Capture the cell that displays the provided text and extract its (x, y) central coordinate. 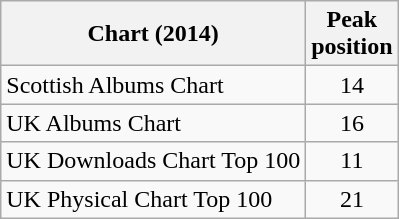
UK Albums Chart (154, 123)
Scottish Albums Chart (154, 85)
14 (352, 85)
11 (352, 161)
UK Downloads Chart Top 100 (154, 161)
16 (352, 123)
21 (352, 199)
UK Physical Chart Top 100 (154, 199)
Peakposition (352, 34)
Chart (2014) (154, 34)
